Locate the cell with the specified text and output its [X, Y] center coordinate. 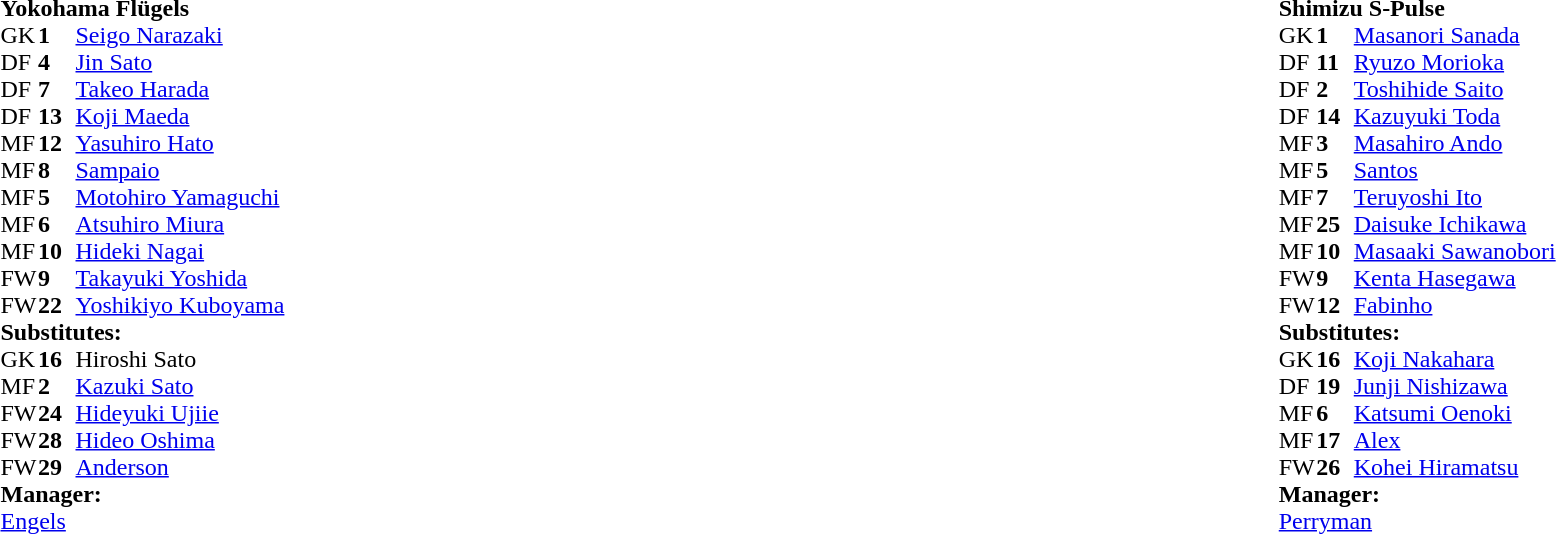
Junji Nishizawa [1455, 386]
Kohei Hiramatsu [1455, 468]
Fabinho [1455, 306]
Toshihide Saito [1455, 90]
3 [1335, 144]
Kazuyuki Toda [1455, 116]
Yoshikiyo Kuboyama [180, 306]
14 [1335, 116]
19 [1335, 386]
Hideyuki Ujiie [180, 414]
Ryuzo Morioka [1455, 62]
Katsumi Oenoki [1455, 414]
Yasuhiro Hato [180, 144]
Anderson [180, 468]
Kenta Hasegawa [1455, 278]
Motohiro Yamaguchi [180, 198]
25 [1335, 224]
Takeo Harada [180, 90]
17 [1335, 440]
Sampaio [180, 170]
26 [1335, 468]
Koji Maeda [180, 116]
Masanori Sanada [1455, 36]
4 [57, 62]
Daisuke Ichikawa [1455, 224]
8 [57, 170]
Seigo Narazaki [180, 36]
Hiroshi Sato [180, 360]
Masahiro Ando [1455, 144]
Teruyoshi Ito [1455, 198]
22 [57, 306]
Koji Nakahara [1455, 360]
Jin Sato [180, 62]
28 [57, 440]
29 [57, 468]
Masaaki Sawanobori [1455, 252]
11 [1335, 62]
Atsuhiro Miura [180, 224]
Hideo Oshima [180, 440]
Takayuki Yoshida [180, 278]
13 [57, 116]
Santos [1455, 170]
Kazuki Sato [180, 386]
24 [57, 414]
Alex [1455, 440]
Hideki Nagai [180, 252]
